Output the [x, y] coordinate of the center of the cell containing the given text.  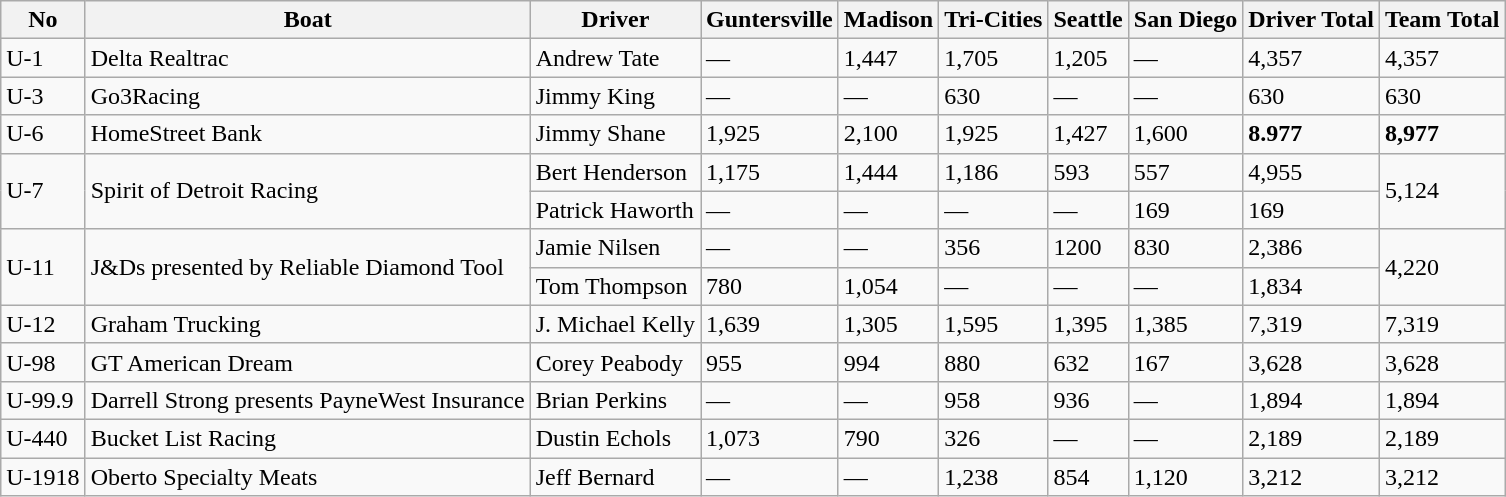
593 [1088, 172]
1,175 [770, 172]
356 [994, 248]
1,427 [1088, 134]
1,305 [888, 324]
Guntersville [770, 20]
167 [1185, 362]
2,386 [1312, 248]
Dustin Echols [615, 438]
HomeStreet Bank [308, 134]
Go3Racing [308, 96]
Driver [615, 20]
Jimmy Shane [615, 134]
Brian Perkins [615, 400]
Bert Henderson [615, 172]
U-11 [43, 267]
U-12 [43, 324]
1,395 [1088, 324]
1,834 [1312, 286]
1,186 [994, 172]
Team Total [1442, 20]
780 [770, 286]
1,238 [994, 477]
557 [1185, 172]
1,600 [1185, 134]
J&Ds presented by Reliable Diamond Tool [308, 267]
U-1918 [43, 477]
U-99.9 [43, 400]
632 [1088, 362]
1,705 [994, 58]
958 [994, 400]
GT American Dream [308, 362]
Boat [308, 20]
1,595 [994, 324]
1,444 [888, 172]
8.977 [1312, 134]
1,639 [770, 324]
1,205 [1088, 58]
U-440 [43, 438]
790 [888, 438]
2,100 [888, 134]
Andrew Tate [615, 58]
Corey Peabody [615, 362]
936 [1088, 400]
Bucket List Racing [308, 438]
830 [1185, 248]
San Diego [1185, 20]
U-1 [43, 58]
Jeff Bernard [615, 477]
Jimmy King [615, 96]
U-3 [43, 96]
Darrell Strong presents PayneWest Insurance [308, 400]
Delta Realtrac [308, 58]
880 [994, 362]
Driver Total [1312, 20]
4,955 [1312, 172]
1,054 [888, 286]
Patrick Haworth [615, 210]
Oberto Specialty Meats [308, 477]
J. Michael Kelly [615, 324]
Tom Thompson [615, 286]
Tri-Cities [994, 20]
4,220 [1442, 267]
955 [770, 362]
Spirit of Detroit Racing [308, 191]
No [43, 20]
326 [994, 438]
1,120 [1185, 477]
U-98 [43, 362]
1,447 [888, 58]
Madison [888, 20]
8,977 [1442, 134]
854 [1088, 477]
1,073 [770, 438]
Jamie Nilsen [615, 248]
Graham Trucking [308, 324]
994 [888, 362]
1,385 [1185, 324]
Seattle [1088, 20]
U-7 [43, 191]
5,124 [1442, 191]
1200 [1088, 248]
U-6 [43, 134]
